Return the (x, y) coordinate for the center point of the cell that contains the specified text.  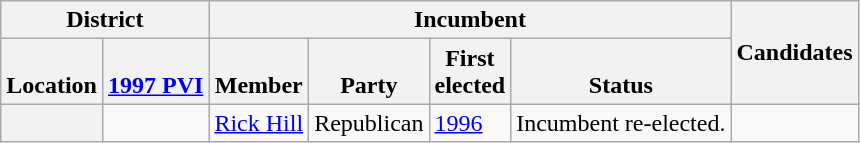
Incumbent re-elected. (621, 123)
Rick Hill (259, 123)
Incumbent (470, 20)
1996 (470, 123)
Candidates (794, 52)
Republican (369, 123)
District (105, 20)
1997 PVI (155, 72)
Location (52, 72)
Party (369, 72)
Status (621, 72)
Member (259, 72)
Firstelected (470, 72)
